Scan for the cell matching the given text and deliver its [X, Y] coordinate at center. 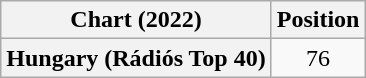
Position [318, 20]
Hungary (Rádiós Top 40) [136, 58]
Chart (2022) [136, 20]
76 [318, 58]
